Provide the (x, y) coordinate of the cell's center where the given text is located.  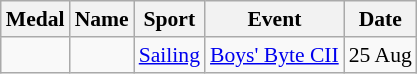
Sailing (170, 55)
Boys' Byte CII (274, 55)
25 Aug (380, 55)
Date (380, 19)
Name (102, 19)
Medal (36, 19)
Event (274, 19)
Sport (170, 19)
